Locate the cell with the specified text and output its [X, Y] center coordinate. 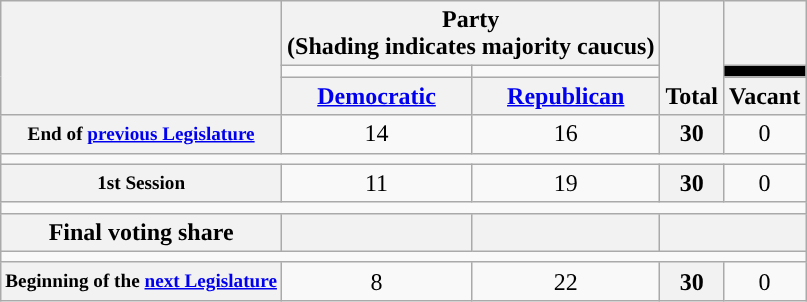
22 [566, 281]
11 [377, 183]
14 [377, 134]
Republican [566, 96]
Beginning of the next Legislature [142, 281]
1st Session [142, 183]
Final voting share [142, 232]
Vacant [764, 96]
16 [566, 134]
Total [692, 58]
Democratic [377, 96]
19 [566, 183]
8 [377, 281]
Party (Shading indicates majority caucus) [471, 34]
End of previous Legislature [142, 134]
